Search for the cell housing the specified text and yield its (x, y) center coordinate. 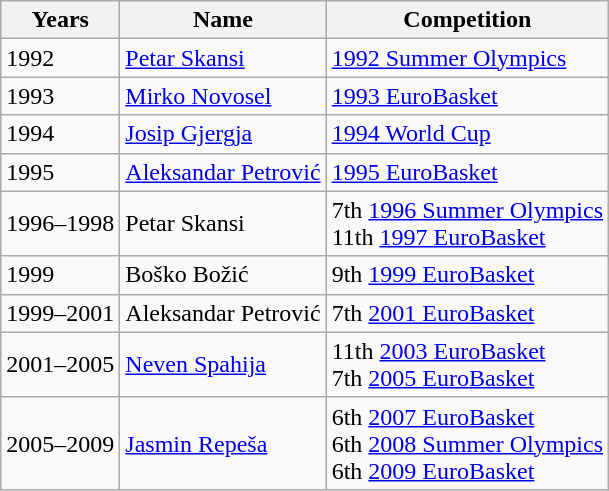
1999 (60, 275)
Years (60, 20)
Competition (467, 20)
Josip Gjergja (223, 134)
Neven Spahija (223, 364)
Boško Božić (223, 275)
1995 (60, 172)
Name (223, 20)
1999–2001 (60, 313)
Jasmin Repeša (223, 443)
1993 (60, 96)
7th 2001 EuroBasket (467, 313)
7th 1996 Summer Olympics11th 1997 EuroBasket (467, 224)
2005–2009 (60, 443)
1994 World Cup (467, 134)
1996–1998 (60, 224)
9th 1999 EuroBasket (467, 275)
1994 (60, 134)
1992 (60, 58)
6th 2007 EuroBasket6th 2008 Summer Olympics 6th 2009 EuroBasket (467, 443)
1992 Summer Olympics (467, 58)
2001–2005 (60, 364)
1995 EuroBasket (467, 172)
Mirko Novosel (223, 96)
11th 2003 EuroBasket7th 2005 EuroBasket (467, 364)
1993 EuroBasket (467, 96)
